Locate the cell with the specified text and output its (x, y) center coordinate. 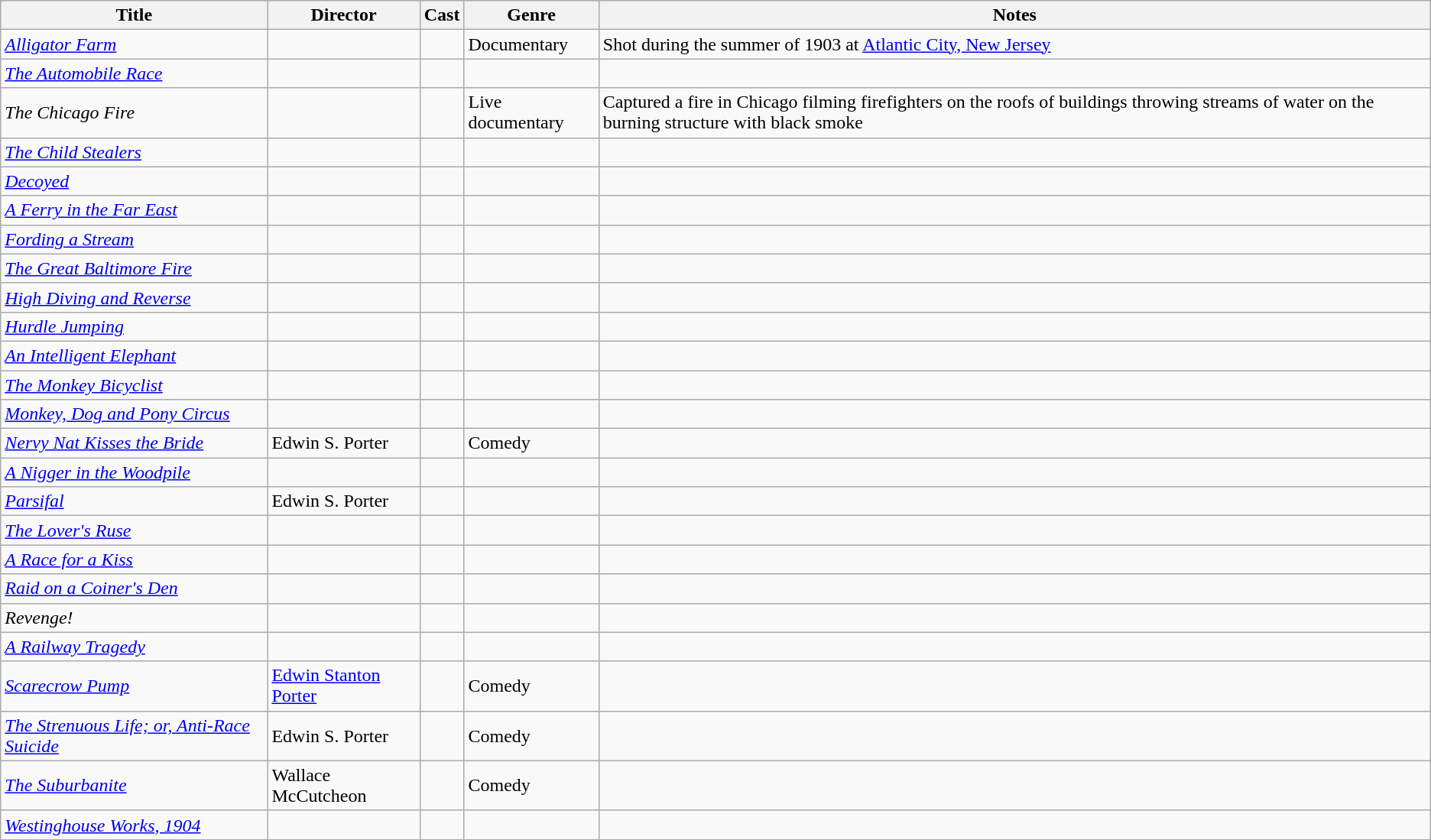
Title (135, 15)
Genre (531, 15)
Wallace McCutcheon (344, 786)
Fording a Stream (135, 239)
Nervy Nat Kisses the Bride (135, 443)
Notes (1014, 15)
Documentary (531, 44)
The Great Baltimore Fire (135, 268)
The Strenuous Life; or, Anti-Race Suicide (135, 735)
A Railway Tragedy (135, 647)
A Race for a Kiss (135, 559)
Raid on a Coiner's Den (135, 589)
Alligator Farm (135, 44)
Live documentary (531, 113)
The Child Stealers (135, 152)
The Automobile Race (135, 73)
A Ferry in the Far East (135, 210)
Decoyed (135, 181)
A Nigger in the Woodpile (135, 472)
Edwin Stanton Porter (344, 686)
The Monkey Bicyclist (135, 384)
Westinghouse Works, 1904 (135, 825)
Parsifal (135, 501)
Cast (442, 15)
Hurdle Jumping (135, 326)
Captured a fire in Chicago filming firefighters on the roofs of buildings throwing streams of water on the burning structure with black smoke (1014, 113)
Scarecrow Pump (135, 686)
The Chicago Fire (135, 113)
Revenge! (135, 618)
An Intelligent Elephant (135, 355)
Shot during the summer of 1903 at Atlantic City, New Jersey (1014, 44)
High Diving and Reverse (135, 297)
The Lover's Ruse (135, 530)
Monkey, Dog and Pony Circus (135, 414)
The Suburbanite (135, 786)
Director (344, 15)
